Locate the cell with the specified text and output its [x, y] center coordinate. 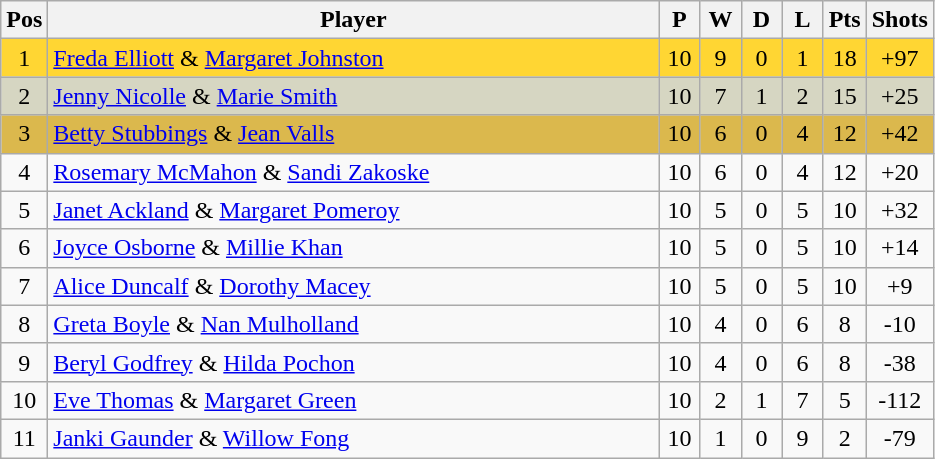
-79 [900, 438]
15 [844, 96]
-38 [900, 362]
Eve Thomas & Margaret Green [354, 400]
Joyce Osborne & Millie Khan [354, 248]
+42 [900, 134]
Player [354, 20]
Beryl Godfrey & Hilda Pochon [354, 362]
Jenny Nicolle & Marie Smith [354, 96]
3 [24, 134]
18 [844, 58]
11 [24, 438]
Betty Stubbings & Jean Valls [354, 134]
-112 [900, 400]
Pts [844, 20]
Freda Elliott & Margaret Johnston [354, 58]
-10 [900, 324]
Rosemary McMahon & Sandi Zakoske [354, 172]
P [680, 20]
+25 [900, 96]
Janki Gaunder & Willow Fong [354, 438]
+97 [900, 58]
W [720, 20]
Janet Ackland & Margaret Pomeroy [354, 210]
Alice Duncalf & Dorothy Macey [354, 286]
D [762, 20]
+9 [900, 286]
+32 [900, 210]
Pos [24, 20]
L [802, 20]
Shots [900, 20]
+20 [900, 172]
Greta Boyle & Nan Mulholland [354, 324]
+14 [900, 248]
